Return the (x, y) coordinate for the center point of the cell that contains the specified text.  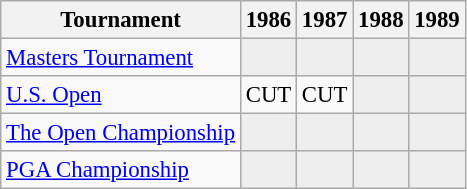
The Open Championship (121, 133)
Masters Tournament (121, 58)
PGA Championship (121, 170)
1988 (381, 20)
1989 (437, 20)
1987 (325, 20)
1986 (268, 20)
Tournament (121, 20)
U.S. Open (121, 95)
